Detect which cell encompasses the target text, then output its (x, y) center coordinate. 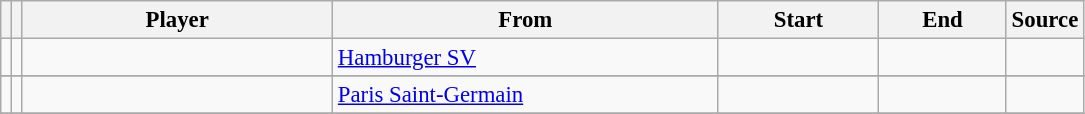
Start (798, 20)
End (943, 20)
Source (1044, 20)
Paris Saint-Germain (526, 95)
Player (178, 20)
From (526, 20)
Hamburger SV (526, 58)
